For the text-containing cell, return its midpoint in (x, y) coordinate format. 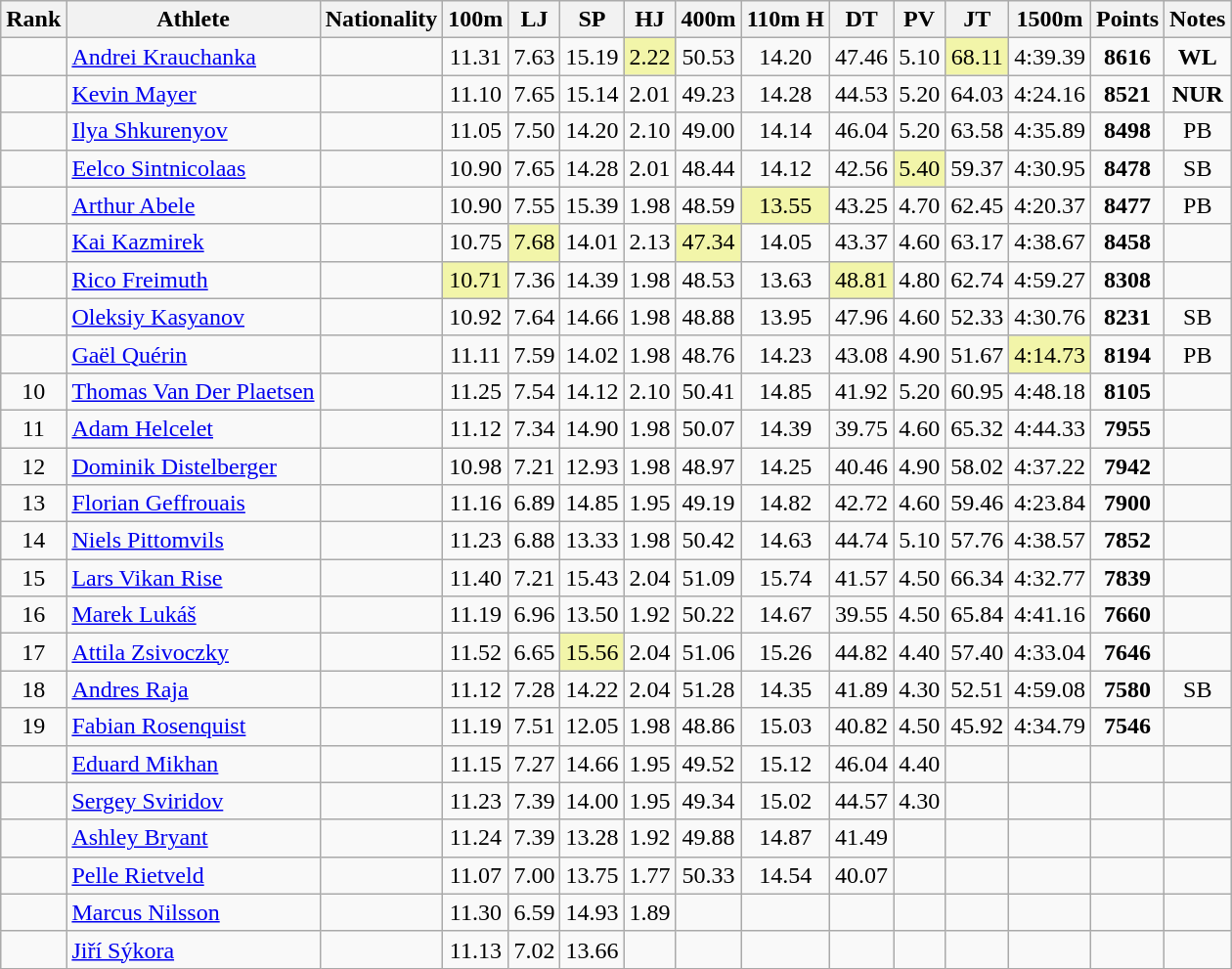
Gaël Quérin (194, 354)
52.51 (978, 689)
19 (33, 727)
4:44.33 (1050, 428)
5.40 (919, 168)
47.46 (862, 57)
4.70 (919, 205)
7.59 (534, 354)
47.96 (862, 317)
8478 (1126, 168)
13.50 (593, 615)
4:59.08 (1050, 689)
8308 (1126, 280)
DT (862, 20)
49.19 (708, 504)
Points (1126, 20)
4:24.16 (1050, 94)
12.05 (593, 727)
49.00 (708, 131)
7.36 (534, 280)
Nationality (381, 20)
Florian Geffrouais (194, 504)
14 (33, 541)
10.71 (475, 280)
41.92 (862, 391)
7.00 (534, 875)
14.22 (593, 689)
Oleksiy Kasyanov (194, 317)
8105 (1126, 391)
48.97 (708, 466)
7.64 (534, 317)
11.40 (475, 578)
Ashley Bryant (194, 838)
6.96 (534, 615)
14.93 (593, 912)
7.50 (534, 131)
7900 (1126, 504)
44.57 (862, 801)
2.13 (649, 242)
Kai Kazmirek (194, 242)
7.28 (534, 689)
HJ (649, 20)
1.77 (649, 875)
14.02 (593, 354)
63.17 (978, 242)
4:32.77 (1050, 578)
LJ (534, 20)
66.34 (978, 578)
15.03 (785, 727)
64.03 (978, 94)
4:30.95 (1050, 168)
15.39 (593, 205)
50.41 (708, 391)
4:30.76 (1050, 317)
Notes (1198, 20)
15.14 (593, 94)
7580 (1126, 689)
4:33.04 (1050, 652)
Sergey Sviridov (194, 801)
10 (33, 391)
12.93 (593, 466)
WL (1198, 57)
13.66 (593, 949)
14.67 (785, 615)
52.33 (978, 317)
4:48.18 (1050, 391)
48.53 (708, 280)
42.72 (862, 504)
6.88 (534, 541)
15.19 (593, 57)
39.75 (862, 428)
8521 (1126, 94)
11.30 (475, 912)
50.07 (708, 428)
8477 (1126, 205)
13.28 (593, 838)
11.24 (475, 838)
59.37 (978, 168)
1500m (1050, 20)
Lars Vikan Rise (194, 578)
14.90 (593, 428)
4:37.22 (1050, 466)
14.01 (593, 242)
49.52 (708, 764)
Eduard Mikhan (194, 764)
4:35.89 (1050, 131)
65.32 (978, 428)
48.86 (708, 727)
1.89 (649, 912)
43.37 (862, 242)
7852 (1126, 541)
15.02 (785, 801)
15 (33, 578)
4:34.79 (1050, 727)
14.25 (785, 466)
15.26 (785, 652)
44.74 (862, 541)
4:59.27 (1050, 280)
7646 (1126, 652)
14.35 (785, 689)
10.75 (475, 242)
JT (978, 20)
65.84 (978, 615)
41.89 (862, 689)
Adam Helcelet (194, 428)
7.68 (534, 242)
68.11 (978, 57)
4:14.73 (1050, 354)
7546 (1126, 727)
45.92 (978, 727)
11.13 (475, 949)
41.49 (862, 838)
7.27 (534, 764)
12 (33, 466)
Marek Lukáš (194, 615)
40.07 (862, 875)
Jiří Sýkora (194, 949)
Kevin Mayer (194, 94)
8458 (1126, 242)
13.63 (785, 280)
14.82 (785, 504)
14.14 (785, 131)
51.06 (708, 652)
50.53 (708, 57)
11.52 (475, 652)
PV (919, 20)
7.34 (534, 428)
50.22 (708, 615)
7.02 (534, 949)
7839 (1126, 578)
Ilya Shkurenyov (194, 131)
17 (33, 652)
40.46 (862, 466)
14.23 (785, 354)
Thomas Van Der Plaetsen (194, 391)
Athlete (194, 20)
63.58 (978, 131)
8498 (1126, 131)
41.57 (862, 578)
48.88 (708, 317)
400m (708, 20)
10.92 (475, 317)
11.16 (475, 504)
6.59 (534, 912)
11.31 (475, 57)
Andrei Krauchanka (194, 57)
48.81 (862, 280)
NUR (1198, 94)
7.55 (534, 205)
60.95 (978, 391)
2.22 (649, 57)
57.76 (978, 541)
16 (33, 615)
SP (593, 20)
48.76 (708, 354)
8194 (1126, 354)
51.67 (978, 354)
Fabian Rosenquist (194, 727)
10.98 (475, 466)
47.34 (708, 242)
11 (33, 428)
42.56 (862, 168)
40.82 (862, 727)
8616 (1126, 57)
15.74 (785, 578)
50.42 (708, 541)
Pelle Rietveld (194, 875)
14.87 (785, 838)
13.55 (785, 205)
49.88 (708, 838)
8231 (1126, 317)
Marcus Nilsson (194, 912)
14.05 (785, 242)
11.25 (475, 391)
49.34 (708, 801)
7.51 (534, 727)
7.54 (534, 391)
14.00 (593, 801)
15.12 (785, 764)
57.40 (978, 652)
58.02 (978, 466)
6.89 (534, 504)
13 (33, 504)
14.54 (785, 875)
Attila Zsivoczky (194, 652)
13.75 (593, 875)
62.45 (978, 205)
100m (475, 20)
50.33 (708, 875)
49.23 (708, 94)
51.09 (708, 578)
7942 (1126, 466)
Andres Raja (194, 689)
4:38.67 (1050, 242)
11.15 (475, 764)
44.82 (862, 652)
48.44 (708, 168)
51.28 (708, 689)
Arthur Abele (194, 205)
4:20.37 (1050, 205)
14.63 (785, 541)
6.65 (534, 652)
44.53 (862, 94)
7660 (1126, 615)
59.46 (978, 504)
Eelco Sintnicolaas (194, 168)
48.59 (708, 205)
18 (33, 689)
4:38.57 (1050, 541)
43.25 (862, 205)
4:41.16 (1050, 615)
39.55 (862, 615)
13.33 (593, 541)
Niels Pittomvils (194, 541)
15.43 (593, 578)
15.56 (593, 652)
Rank (33, 20)
43.08 (862, 354)
Dominik Distelberger (194, 466)
11.10 (475, 94)
11.05 (475, 131)
11.11 (475, 354)
13.95 (785, 317)
110m H (785, 20)
7.63 (534, 57)
Rico Freimuth (194, 280)
4.80 (919, 280)
11.07 (475, 875)
62.74 (978, 280)
4:39.39 (1050, 57)
4:23.84 (1050, 504)
7955 (1126, 428)
